Locate the cell with the specified text and output its (x, y) center coordinate. 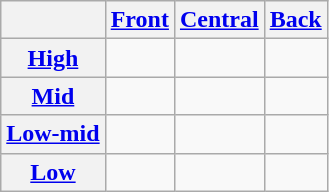
Low (53, 172)
Central (219, 20)
Low-mid (53, 134)
High (53, 58)
Mid (53, 96)
Back (296, 20)
Front (140, 20)
